Output the (x, y) coordinate of the center of the cell containing the given text.  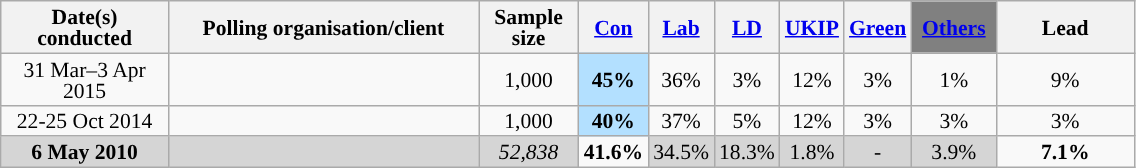
52,838 (528, 152)
Green (878, 27)
Lead (1065, 27)
45% (614, 79)
5% (747, 120)
40% (614, 120)
Con (614, 27)
41.6% (614, 152)
Lab (681, 27)
UKIP (812, 27)
3.9% (954, 152)
37% (681, 120)
Date(s)conducted (85, 27)
LD (747, 27)
Others (954, 27)
Polling organisation/client (323, 27)
9% (1065, 79)
18.3% (747, 152)
31 Mar–3 Apr 2015 (85, 79)
1% (954, 79)
6 May 2010 (85, 152)
22-25 Oct 2014 (85, 120)
34.5% (681, 152)
- (878, 152)
Sample size (528, 27)
1.8% (812, 152)
36% (681, 79)
7.1% (1065, 152)
